Find where the given text appears and provide that cell's center as [X, Y] coordinate. 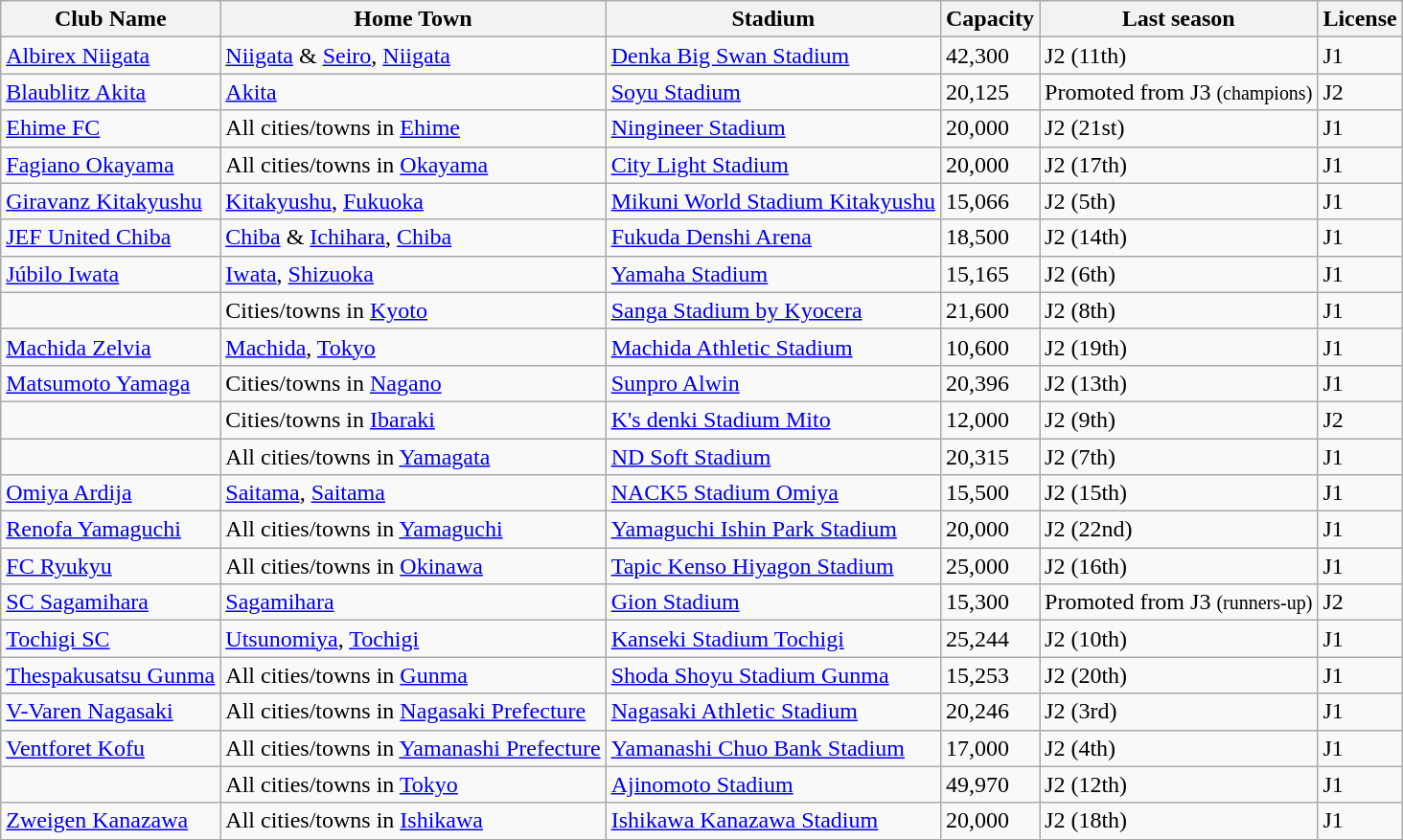
J2 (9th) [1179, 420]
J2 (13th) [1179, 383]
Nagasaki Athletic Stadium [772, 712]
Denka Big Swan Stadium [772, 56]
Mikuni World Stadium Kitakyushu [772, 201]
Kanseki Stadium Tochigi [772, 639]
Júbilo Iwata [111, 274]
21,600 [989, 310]
ND Soft Stadium [772, 457]
Kitakyushu, Fukuoka [413, 201]
Tochigi SC [111, 639]
Ishikawa Kanazawa Stadium [772, 821]
J2 (8th) [1179, 310]
15,165 [989, 274]
Tapic Kenso Hiyagon Stadium [772, 566]
25,244 [989, 639]
Machida Athletic Stadium [772, 347]
All cities/towns in Okayama [413, 165]
Promoted from J3 (champions) [1179, 92]
FC Ryukyu [111, 566]
Blaublitz Akita [111, 92]
J2 (12th) [1179, 784]
Chiba & Ichihara, Chiba [413, 238]
Zweigen Kanazawa [111, 821]
Ehime FC [111, 128]
J2 (10th) [1179, 639]
20,315 [989, 457]
J2 (5th) [1179, 201]
J2 (20th) [1179, 675]
Capacity [989, 19]
JEF United Chiba [111, 238]
15,300 [989, 602]
Last season [1179, 19]
Sagamihara [413, 602]
J2 (14th) [1179, 238]
Matsumoto Yamaga [111, 383]
All cities/towns in Ishikawa [413, 821]
All cities/towns in Tokyo [413, 784]
Fukuda Denshi Arena [772, 238]
Akita [413, 92]
License [1360, 19]
Home Town [413, 19]
All cities/towns in Okinawa [413, 566]
Utsunomiya, Tochigi [413, 639]
Cities/towns in Ibaraki [413, 420]
Thespakusatsu Gunma [111, 675]
Gion Stadium [772, 602]
15,253 [989, 675]
J2 (16th) [1179, 566]
15,066 [989, 201]
12,000 [989, 420]
Yamanashi Chuo Bank Stadium [772, 748]
City Light Stadium [772, 165]
J2 (15th) [1179, 493]
Promoted from J3 (runners-up) [1179, 602]
10,600 [989, 347]
All cities/towns in Yamaguchi [413, 530]
J2 (7th) [1179, 457]
Yamaguchi Ishin Park Stadium [772, 530]
Renofa Yamaguchi [111, 530]
20,396 [989, 383]
Shoda Shoyu Stadium Gunma [772, 675]
NACK5 Stadium Omiya [772, 493]
18,500 [989, 238]
Club Name [111, 19]
Machida, Tokyo [413, 347]
25,000 [989, 566]
J2 (4th) [1179, 748]
SC Sagamihara [111, 602]
15,500 [989, 493]
Ningineer Stadium [772, 128]
17,000 [989, 748]
42,300 [989, 56]
All cities/towns in Yamagata [413, 457]
J2 (17th) [1179, 165]
Stadium [772, 19]
Cities/towns in Kyoto [413, 310]
Soyu Stadium [772, 92]
Yamaha Stadium [772, 274]
All cities/towns in Ehime [413, 128]
Fagiano Okayama [111, 165]
J2 (19th) [1179, 347]
K's denki Stadium Mito [772, 420]
Omiya Ardija [111, 493]
All cities/towns in Yamanashi Prefecture [413, 748]
J2 (21st) [1179, 128]
Machida Zelvia [111, 347]
Ajinomoto Stadium [772, 784]
20,125 [989, 92]
49,970 [989, 784]
Cities/towns in Nagano [413, 383]
All cities/towns in Gunma [413, 675]
Saitama, Saitama [413, 493]
All cities/towns in Nagasaki Prefecture [413, 712]
Albirex Niigata [111, 56]
Ventforet Kofu [111, 748]
20,246 [989, 712]
Niigata & Seiro, Niigata [413, 56]
Giravanz Kitakyushu [111, 201]
J2 (6th) [1179, 274]
J2 (22nd) [1179, 530]
Sunpro Alwin [772, 383]
J2 (11th) [1179, 56]
Iwata, Shizuoka [413, 274]
Sanga Stadium by Kyocera [772, 310]
V-Varen Nagasaki [111, 712]
J2 (18th) [1179, 821]
J2 (3rd) [1179, 712]
